From the cell containing the given text, extract its center point as [x, y] coordinate. 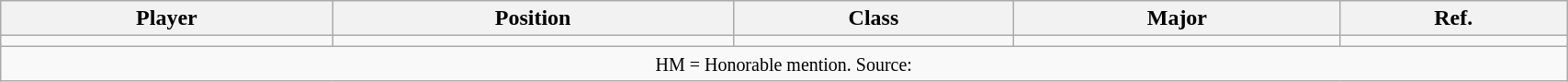
Class [874, 18]
Major [1178, 18]
HM = Honorable mention. Source: [784, 64]
Position [533, 18]
Ref. [1453, 18]
Player [167, 18]
